Detect which cell encompasses the target text, then output its [x, y] center coordinate. 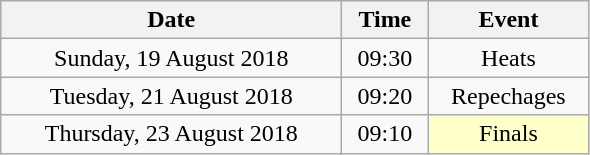
Event [508, 20]
Date [172, 20]
09:20 [385, 96]
09:10 [385, 134]
Sunday, 19 August 2018 [172, 58]
Thursday, 23 August 2018 [172, 134]
Finals [508, 134]
09:30 [385, 58]
Tuesday, 21 August 2018 [172, 96]
Heats [508, 58]
Repechages [508, 96]
Time [385, 20]
